Extract the [x, y] coordinate from the center of the cell holding the provided text.  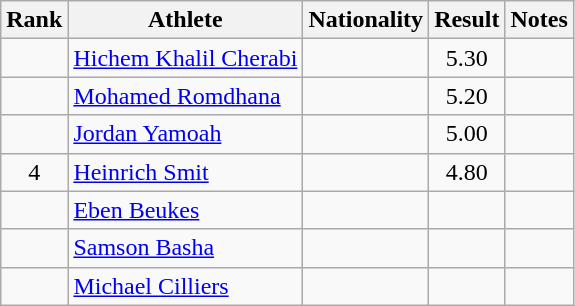
Notes [539, 20]
Eben Beukes [186, 210]
Nationality [366, 20]
Heinrich Smit [186, 172]
5.20 [467, 96]
Samson Basha [186, 248]
5.00 [467, 134]
Hichem Khalil Cherabi [186, 58]
Jordan Yamoah [186, 134]
Michael Cilliers [186, 286]
Athlete [186, 20]
4 [34, 172]
Rank [34, 20]
5.30 [467, 58]
Mohamed Romdhana [186, 96]
4.80 [467, 172]
Result [467, 20]
